For the text-containing cell, return its midpoint in [X, Y] coordinate format. 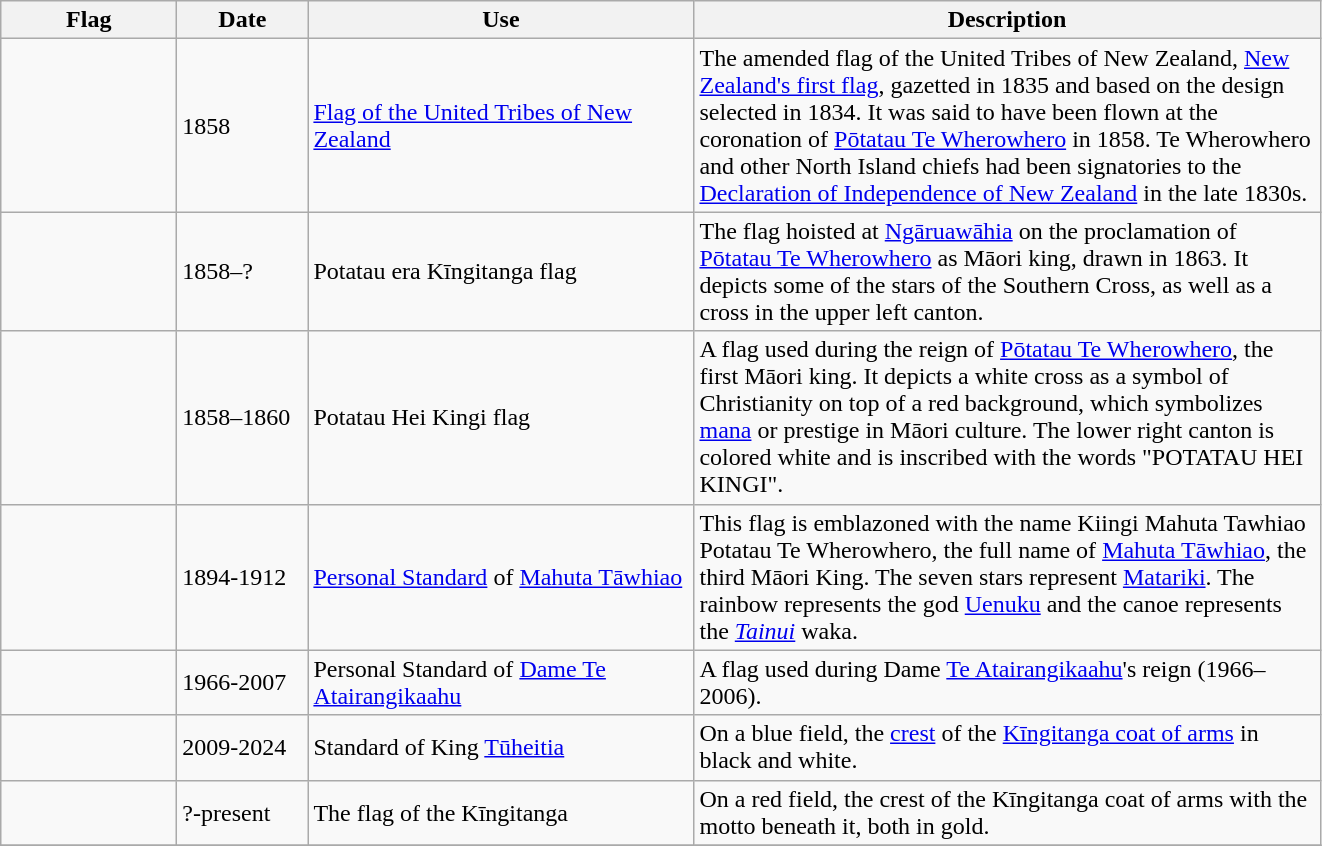
1894-1912 [242, 577]
1858–1860 [242, 418]
Standard of King Tūheitia [501, 748]
Flag [89, 20]
2009-2024 [242, 748]
Potatau era Kīngitanga flag [501, 272]
A flag used during Dame Te Atairangikaahu's reign (1966–2006). [1007, 682]
1966-2007 [242, 682]
Potatau Hei Kingi flag [501, 418]
?-present [242, 812]
1858 [242, 126]
The flag of the Kīngitanga [501, 812]
Description [1007, 20]
1858–? [242, 272]
On a red field, the crest of the Kīngitanga coat of arms with the motto beneath it, both in gold. [1007, 812]
On a blue field, the crest of the Kīngitanga coat of arms in black and white. [1007, 748]
Personal Standard of Dame Te Atairangikaahu [501, 682]
Personal Standard of Mahuta Tāwhiao [501, 577]
Flag of the United Tribes of New Zealand [501, 126]
Date [242, 20]
Use [501, 20]
